Pinpoint the cell where the given text exists, returning its (X, Y) midpoint coordinate. 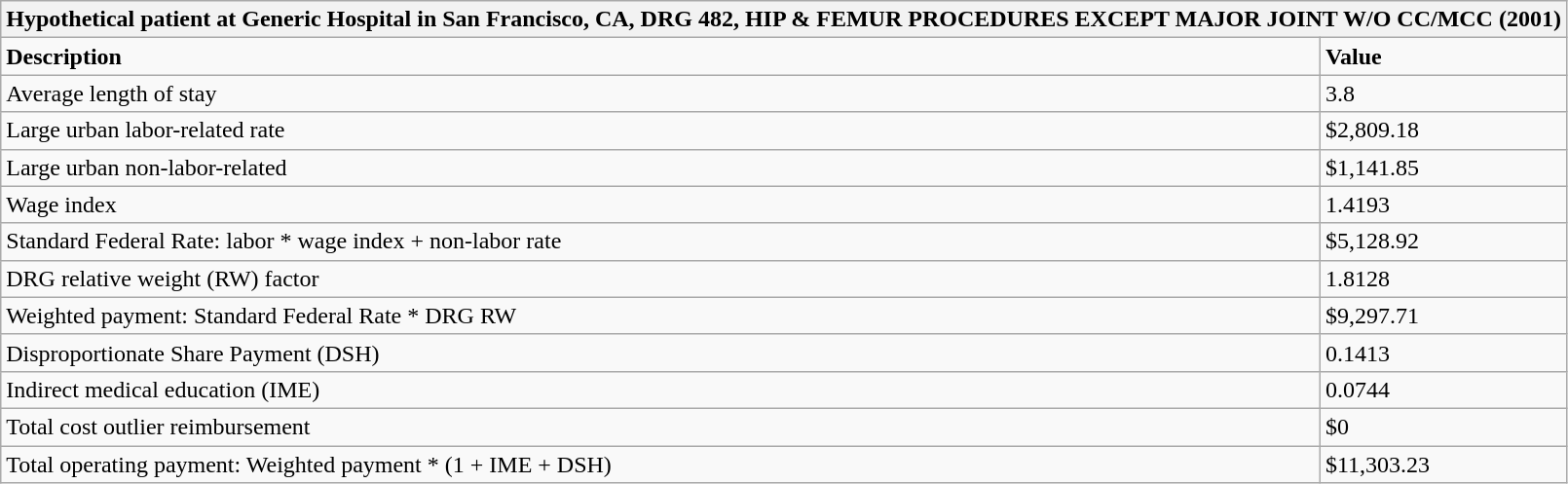
Average length of stay (660, 93)
1.4193 (1443, 205)
Weighted payment: Standard Federal Rate * DRG RW (660, 316)
3.8 (1443, 93)
$9,297.71 (1443, 316)
$2,809.18 (1443, 130)
Total cost outlier reimbursement (660, 427)
Total operating payment: Weighted payment * (1 + IME + DSH) (660, 465)
0.0744 (1443, 390)
Large urban non-labor-related (660, 168)
0.1413 (1443, 353)
Value (1443, 56)
Hypothetical patient at Generic Hospital in San Francisco, CA, DRG 482, HIP & FEMUR PROCEDURES EXCEPT MAJOR JOINT W/O CC/MCC (2001) (784, 19)
$1,141.85 (1443, 168)
Large urban labor-related rate (660, 130)
DRG relative weight (RW) factor (660, 279)
Wage index (660, 205)
1.8128 (1443, 279)
Standard Federal Rate: labor * wage index + non-labor rate (660, 242)
$11,303.23 (1443, 465)
Disproportionate Share Payment (DSH) (660, 353)
Description (660, 56)
$0 (1443, 427)
Indirect medical education (IME) (660, 390)
$5,128.92 (1443, 242)
